Identify which cell holds the provided text, then report its [X, Y] central coordinate. 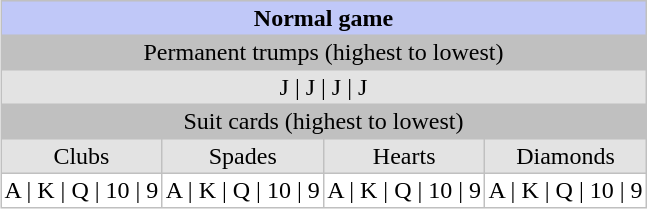
Spades [243, 156]
Suit cards (highest to lowest) [323, 122]
J | J | J | J [323, 86]
Hearts [404, 156]
Clubs [81, 156]
Diamonds [566, 156]
Permanent trumps (highest to lowest) [323, 52]
Normal game [323, 18]
